Return (x, y) of the center of cell containing provided text 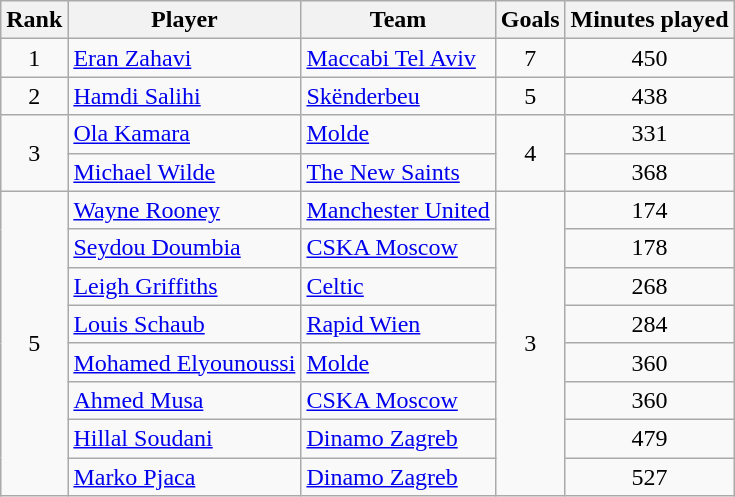
368 (650, 172)
438 (650, 96)
Marko Pjaca (184, 477)
Wayne Rooney (184, 210)
Manchester United (398, 210)
284 (650, 324)
479 (650, 438)
Skënderbeu (398, 96)
The New Saints (398, 172)
2 (34, 96)
7 (530, 58)
Michael Wilde (184, 172)
Rapid Wien (398, 324)
Mohamed Elyounoussi (184, 362)
Minutes played (650, 20)
Rank (34, 20)
Maccabi Tel Aviv (398, 58)
178 (650, 248)
Celtic (398, 286)
174 (650, 210)
331 (650, 134)
268 (650, 286)
Eran Zahavi (184, 58)
Goals (530, 20)
Player (184, 20)
Hillal Soudani (184, 438)
Louis Schaub (184, 324)
450 (650, 58)
Hamdi Salihi (184, 96)
1 (34, 58)
4 (530, 153)
Leigh Griffiths (184, 286)
Team (398, 20)
Seydou Doumbia (184, 248)
Ola Kamara (184, 134)
527 (650, 477)
Ahmed Musa (184, 400)
